From the cell containing the given text, extract its center point as [X, Y] coordinate. 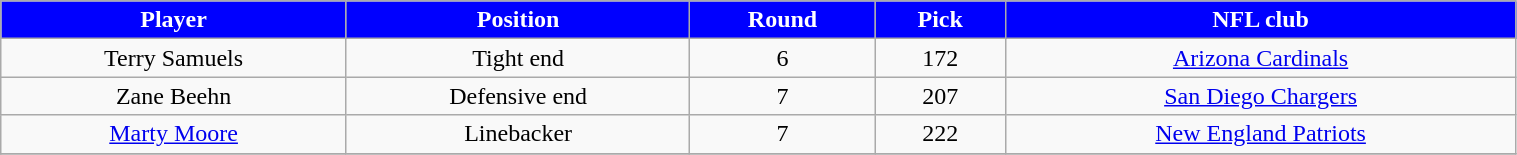
NFL club [1260, 20]
Pick [940, 20]
Position [518, 20]
Player [174, 20]
6 [782, 58]
172 [940, 58]
Marty Moore [174, 134]
Terry Samuels [174, 58]
222 [940, 134]
San Diego Chargers [1260, 96]
New England Patriots [1260, 134]
Zane Beehn [174, 96]
Round [782, 20]
Defensive end [518, 96]
207 [940, 96]
Linebacker [518, 134]
Tight end [518, 58]
Arizona Cardinals [1260, 58]
